Determine the (x, y) coordinate at the center of the cell enclosing the given text.  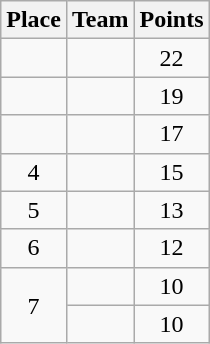
13 (172, 210)
12 (172, 248)
Place (34, 20)
15 (172, 172)
17 (172, 134)
Team (100, 20)
6 (34, 248)
7 (34, 305)
19 (172, 96)
5 (34, 210)
Points (172, 20)
4 (34, 172)
22 (172, 58)
